From the cell containing the given text, extract its center point as [X, Y] coordinate. 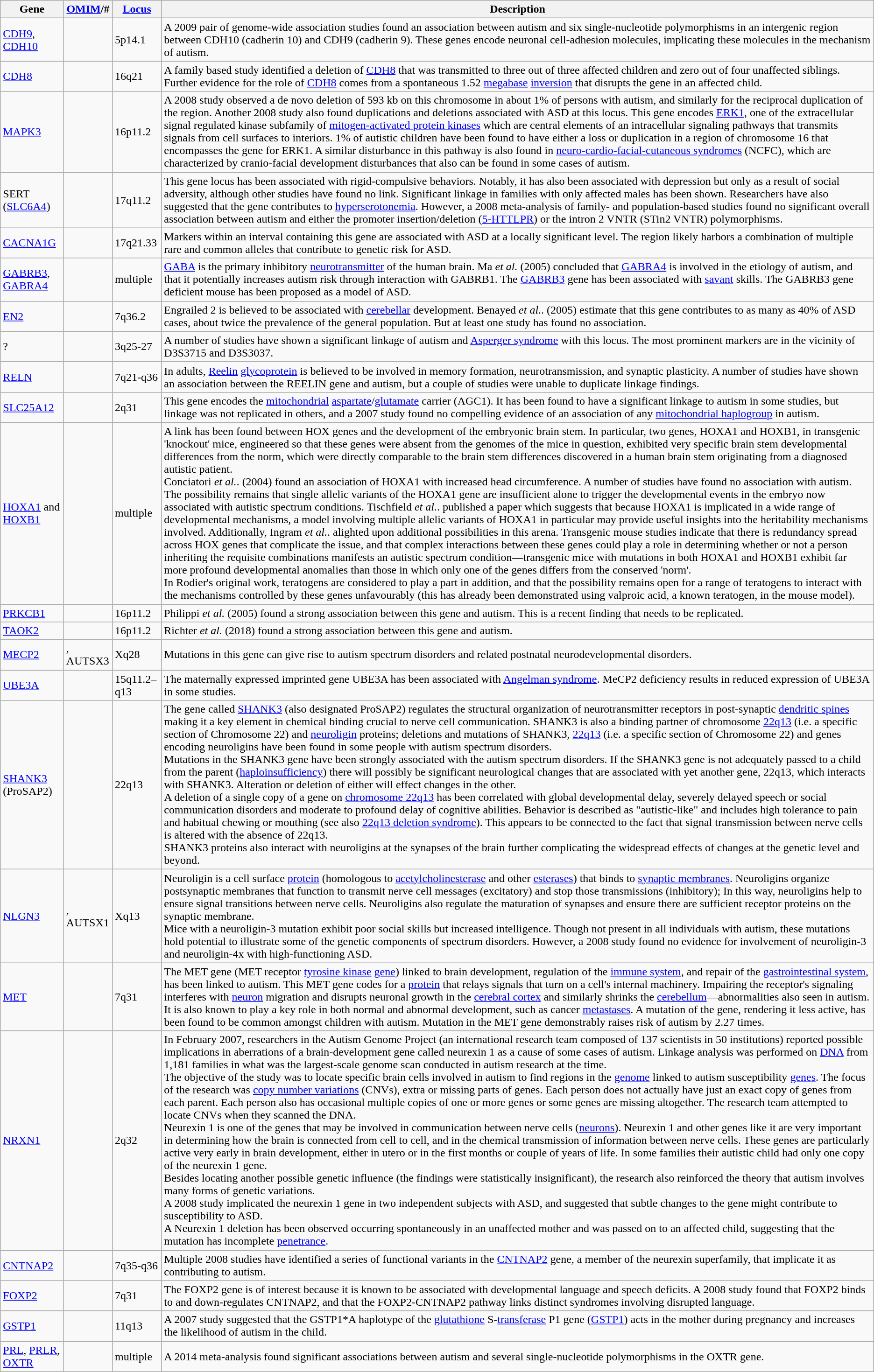
SHANK3 (ProSAP2) [32, 785]
Locus [137, 9]
Xq13 [137, 916]
, AUTSX3 [88, 655]
FOXP2 [32, 1295]
5p14.1 [137, 40]
CDH8 [32, 77]
3q25-27 [137, 346]
MECP2 [32, 655]
NRXN1 [32, 1141]
, AUTSX1 [88, 916]
17q21.33 [137, 243]
Richter et al. (2018) found a strong association between this gene and autism. [517, 631]
RELN [32, 377]
Xq28 [137, 655]
TAOK2 [32, 631]
UBE3A [32, 685]
SERT (SLC6A4) [32, 200]
NLGN3 [32, 916]
Gene [32, 9]
11q13 [137, 1326]
15q11.2–q13 [137, 685]
CACNA1G [32, 243]
OMIM/# [88, 9]
Philippi et al. (2005) found a strong association between this gene and autism. This is a recent finding that needs to be replicated. [517, 613]
PRKCB1 [32, 613]
16q21 [137, 77]
17q11.2 [137, 200]
GABRB3, GABRA4 [32, 280]
HOXA1 and HOXB1 [32, 513]
CNTNAP2 [32, 1266]
Description [517, 9]
7q36.2 [137, 316]
CDH9, CDH10 [32, 40]
2q31 [137, 407]
A 2014 meta-analysis found significant associations between autism and several single-nucleotide polymorphisms in the OXTR gene. [517, 1356]
2q32 [137, 1141]
PRL, PRLR, OXTR [32, 1356]
GSTP1 [32, 1326]
Mutations in this gene can give rise to autism spectrum disorders and related postnatal neurodevelopmental disorders. [517, 655]
SLC25A12 [32, 407]
MET [32, 997]
7q35-q36 [137, 1266]
? [32, 346]
22q13 [137, 785]
EN2 [32, 316]
7q21-q36 [137, 377]
MAPK3 [32, 132]
